Extract the (x, y) coordinate from the center of the cell holding the provided text.  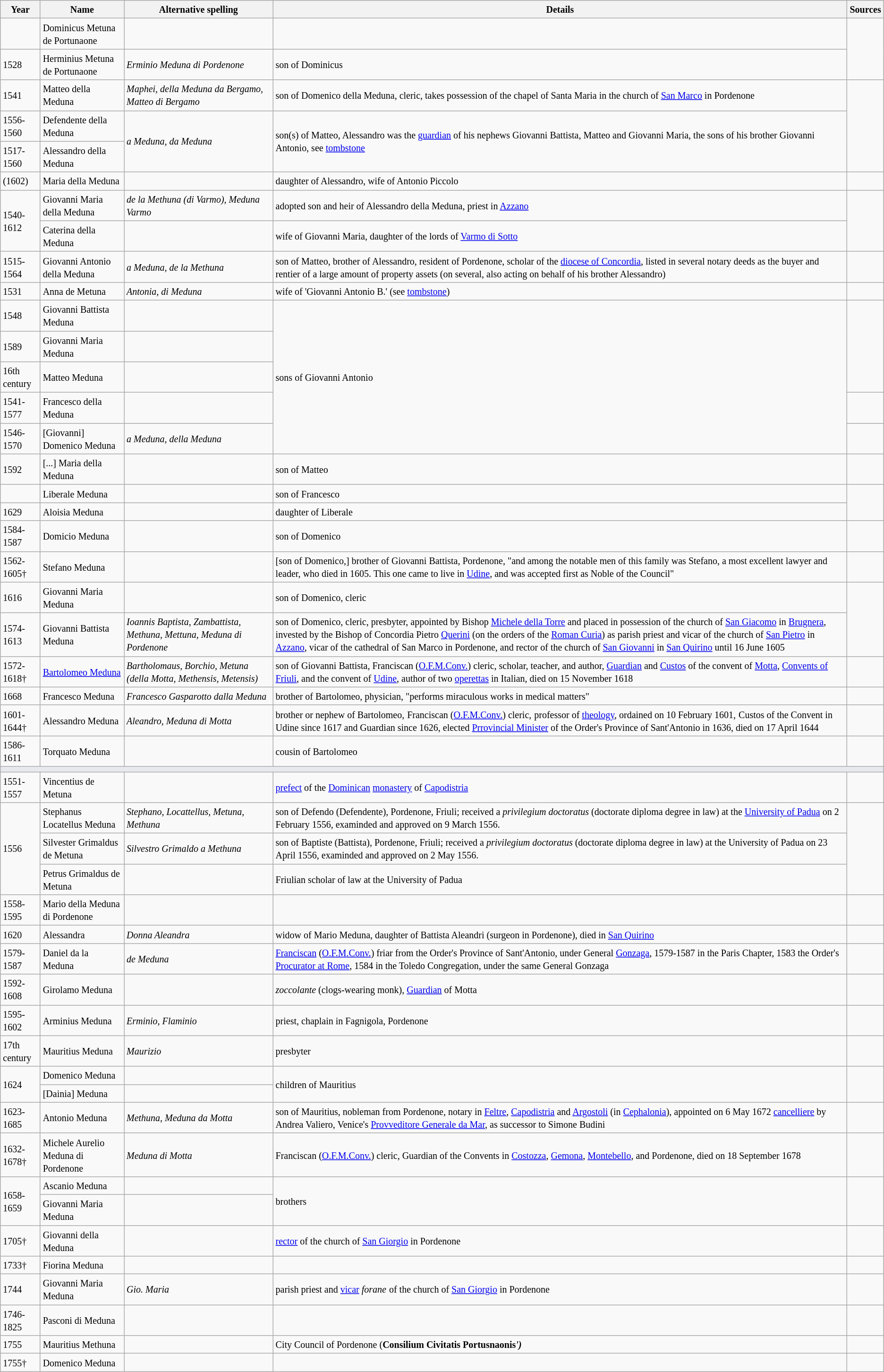
1623-1685 (20, 1118)
1528 (20, 64)
1616 (20, 597)
1556 (20, 849)
1586-1611 (20, 751)
Erminio, Flaminio (198, 1020)
1620 (20, 935)
brother of Bartolomeo, physician, "performs miraculous works in medical matters" (560, 696)
children of Mauritius (560, 1084)
1658-1659 (20, 1201)
Herminius Metuna de Portunaone (82, 64)
priest, chaplain in Fagnigola, Pordenone (560, 1020)
Giovanni Maria della Meduna (82, 205)
cousin of Bartolomeo (560, 751)
wife of Giovanni Maria, daughter of the lords of Varmo di Sotto (560, 236)
Caterina della Meduna (82, 236)
Ascanio Meduna (82, 1185)
16th century (20, 377)
1733† (20, 1265)
1746-1825 (20, 1320)
1755† (20, 1363)
Methuna, Meduna da Motta (198, 1118)
Matteo Meduna (82, 377)
Francesco Gasparotto dalla Meduna (198, 696)
1541-1577 (20, 408)
Domicio Meduna (82, 536)
widow of Mario Meduna, daughter of Battista Aleandri (surgeon in Pordenone), died in San Quirino (560, 935)
Bartolomeo Meduna (82, 672)
Pasconi di Meduna (82, 1320)
Liberale Meduna (82, 494)
1517-1560 (20, 157)
1515-1564 (20, 266)
1584-1587 (20, 536)
daughter of Alessandro, wife of Antonio Piccolo (560, 181)
1562-1605† (20, 567)
Mauritius Meduna (82, 1051)
1589 (20, 346)
presbyter (560, 1051)
Giovanni della Meduna (82, 1241)
[Giovanni] Domenico Meduna (82, 438)
Dominicus Metuna de Portunaone (82, 34)
de la Methuna (di Varmo), Meduna Varmo (198, 205)
Erminio Meduna di Pordenone (198, 64)
brothers (560, 1201)
Michele Aurelio Meduna di Pordenone (82, 1155)
1579-1587 (20, 959)
Alessandra (82, 935)
de Meduna (198, 959)
Alessandro della Meduna (82, 157)
Anna de Metuna (82, 291)
Maphei, della Meduna da Bergamo, Matteo di Bergamo (198, 95)
Petrus Grimaldus de Metuna (82, 880)
1632-1678† (20, 1155)
Aleandro, Meduna di Motta (198, 720)
Details (560, 9)
1601-1644† (20, 720)
Mario della Meduna di Pordenone (82, 910)
Bartholomaus, Borchio, Metuna (della Motta, Methensis, Metensis) (198, 672)
Alessandro Meduna (82, 720)
1668 (20, 696)
1572-1618† (20, 672)
1705† (20, 1241)
adopted son and heir of Alessandro della Meduna, priest in Azzano (560, 205)
1541 (20, 95)
Year (20, 9)
1629 (20, 512)
Friulian scholar of law at the University of Padua (560, 880)
Gio. Maria (198, 1290)
Arminius Meduna (82, 1020)
a Meduna, della Meduna (198, 438)
Daniel da la Meduna (82, 959)
a Meduna, de la Methuna (198, 266)
1551-1557 (20, 787)
son of Domenico, cleric (560, 597)
Alternative spelling (198, 9)
Name (82, 9)
1592 (20, 470)
Franciscan (O.F.M.Conv.) cleric, Guardian of the Convents in Costozza, Gemona, Montebello, and Pordenone, died on 18 September 1678 (560, 1155)
1531 (20, 291)
Matteo della Meduna (82, 95)
1595-1602 (20, 1020)
1540-1612 (20, 221)
1592-1608 (20, 989)
Stephanus Locatellus Meduna (82, 818)
Torquato Meduna (82, 751)
Fiorina Meduna (82, 1265)
Maria della Meduna (82, 181)
Stephano, Locattellus, Metuna, Methuna (198, 818)
Defendente della Meduna (82, 126)
Francesco della Meduna (82, 408)
son of Domenico (560, 536)
1574-1613 (20, 635)
Girolamo Meduna (82, 989)
1548 (20, 316)
Francesco Meduna (82, 696)
Meduna di Motta (198, 1155)
Donna Aleandra (198, 935)
son of Domenico della Meduna, cleric, takes possession of the chapel of Santa Maria in the church of San Marco in Pordenone (560, 95)
1558-1595 (20, 910)
Sources (865, 9)
Antonio Meduna (82, 1118)
1556-1560 (20, 126)
Mauritius Methuna (82, 1345)
Silvestro Grimaldo a Methuna (198, 849)
son of Dominicus (560, 64)
son of Matteo (560, 470)
1624 (20, 1084)
a Meduna, da Meduna (198, 141)
Silvester Grimaldus de Metuna (82, 849)
son of Francesco (560, 494)
wife of 'Giovanni Antonio B.' (see tombstone) (560, 291)
zoccolante (clogs-wearing monk), Guardian of Motta (560, 989)
17th century (20, 1051)
1546-1570 (20, 438)
Ioannis Baptista, Zambattista, Methuna, Mettuna, Meduna di Pordenone (198, 635)
(1602) (20, 181)
parish priest and vicar forane of the church of San Giorgio in Pordenone (560, 1290)
Vincentius de Metuna (82, 787)
Giovanni Antonio della Meduna (82, 266)
Aloisia Meduna (82, 512)
rector of the church of San Giorgio in Pordenone (560, 1241)
Maurizio (198, 1051)
1744 (20, 1290)
prefect of the Dominican monastery of Capodistria (560, 787)
1755 (20, 1345)
[Dainia] Meduna (82, 1093)
Antonia, di Meduna (198, 291)
daughter of Liberale (560, 512)
[...] Maria della Meduna (82, 470)
sons of Giovanni Antonio (560, 377)
City Council of Pordenone (Consilium Civitatis Portusnaonis') (560, 1345)
Stefano Meduna (82, 567)
